Output the [X, Y] coordinate of the center of the cell containing the given text.  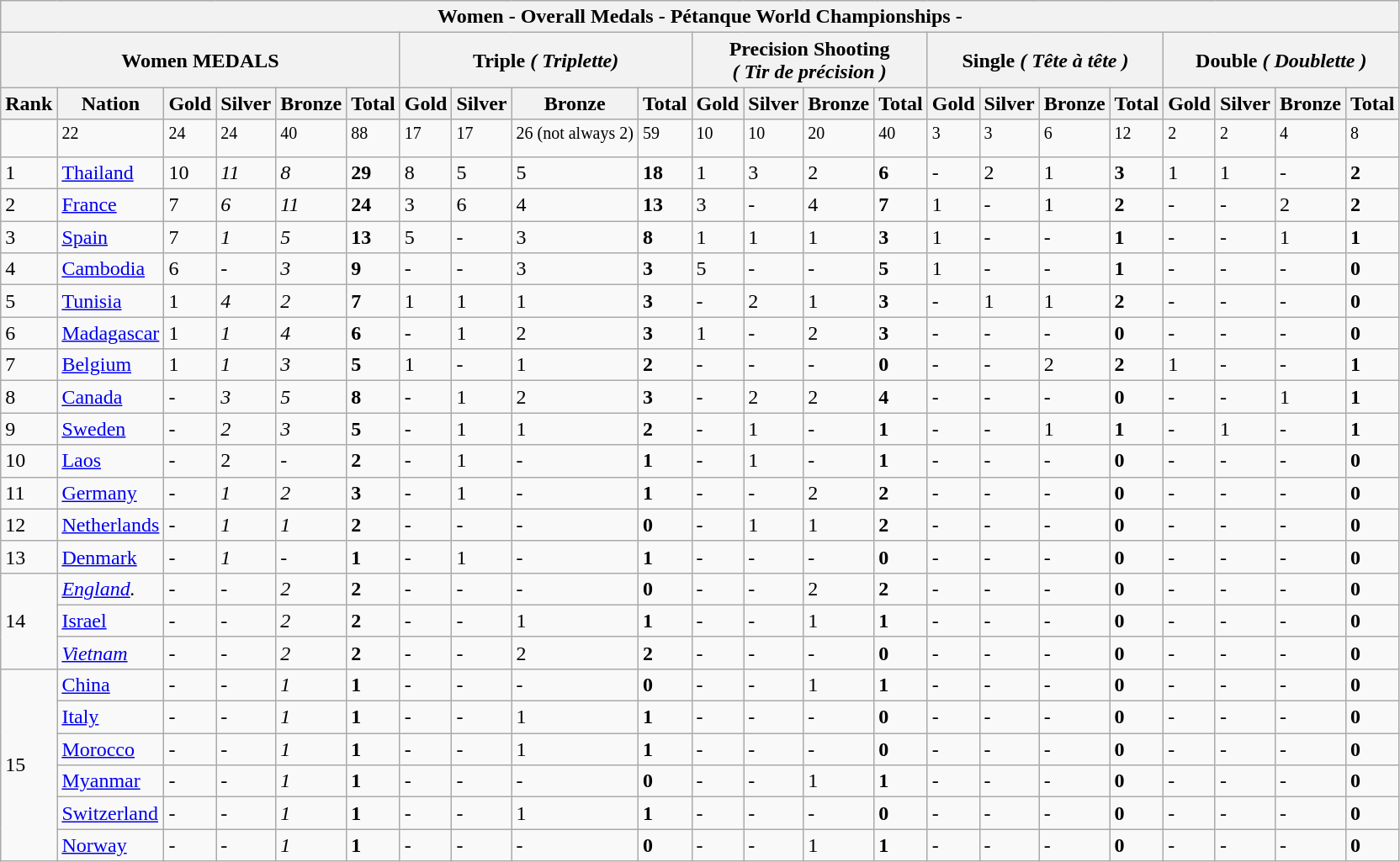
59 [665, 138]
Germany [111, 493]
Israel [111, 621]
Madagascar [111, 333]
22 [111, 138]
Vietnam [111, 653]
Spain [111, 237]
Netherlands [111, 525]
Denmark [111, 557]
Tunisia [111, 301]
Sweden [111, 429]
Nation [111, 103]
26 (not always 2) [575, 138]
14 [29, 621]
Morocco [111, 749]
Precision Shooting( Tir de précision ) [809, 61]
Rank [29, 103]
England. [111, 589]
20 [839, 138]
Triple ( Triplette) [545, 61]
Women - Overall Medals - Pétanque World Championships - [700, 17]
Laos [111, 461]
France [111, 205]
Belgium [111, 365]
Thailand [111, 172]
Switzerland [111, 813]
18 [665, 172]
Norway [111, 845]
Cambodia [111, 269]
Myanmar [111, 781]
15 [29, 764]
Double ( Doublette ) [1281, 61]
29 [374, 172]
88 [374, 138]
China [111, 685]
Women MEDALS [200, 61]
Single ( Tête à tête ) [1045, 61]
Italy [111, 717]
Canada [111, 397]
